Extract the [x, y] coordinate from the center of the cell holding the provided text.  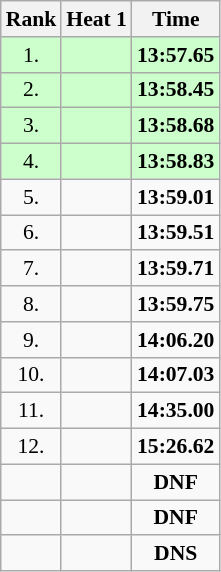
13:58.83 [176, 162]
DNS [176, 554]
6. [32, 233]
Rank [32, 19]
15:26.62 [176, 447]
4. [32, 162]
13:58.45 [176, 90]
11. [32, 411]
3. [32, 126]
5. [32, 197]
14:35.00 [176, 411]
10. [32, 375]
13:59.51 [176, 233]
8. [32, 304]
13:59.75 [176, 304]
Heat 1 [96, 19]
12. [32, 447]
2. [32, 90]
1. [32, 55]
13:57.65 [176, 55]
7. [32, 269]
9. [32, 340]
13:59.71 [176, 269]
Time [176, 19]
14:07.03 [176, 375]
13:59.01 [176, 197]
14:06.20 [176, 340]
13:58.68 [176, 126]
